Determine the (X, Y) coordinate at the center of the cell enclosing the given text.  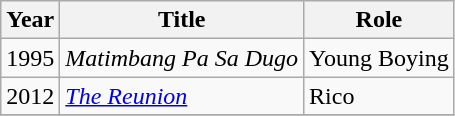
Young Boying (380, 58)
Role (380, 20)
Title (182, 20)
Rico (380, 96)
Year (30, 20)
2012 (30, 96)
1995 (30, 58)
The Reunion (182, 96)
Matimbang Pa Sa Dugo (182, 58)
